Determine the [X, Y] coordinate at the center of the cell enclosing the given text.  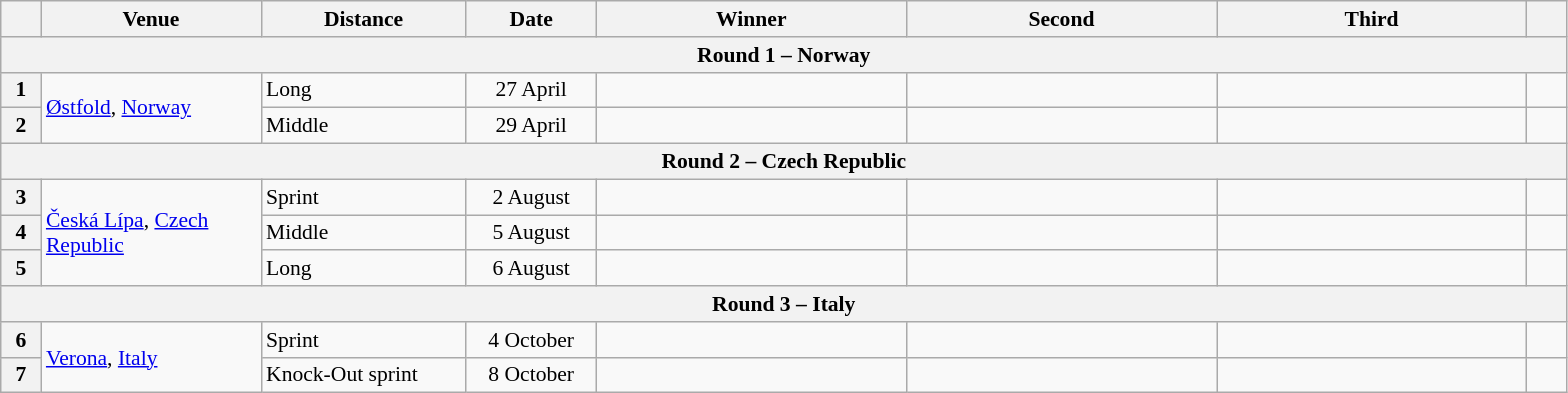
2 August [531, 197]
5 [21, 269]
6 [21, 340]
4 October [531, 340]
Round 1 – Norway [784, 55]
2 [21, 126]
Round 2 – Czech Republic [784, 162]
Third [1371, 19]
7 [21, 375]
27 April [531, 90]
3 [21, 197]
Knock-Out sprint [364, 375]
1 [21, 90]
Second [1061, 19]
Distance [364, 19]
Date [531, 19]
Česká Lípa, Czech Republic [151, 232]
Østfold, Norway [151, 108]
8 October [531, 375]
Verona, Italy [151, 358]
4 [21, 233]
5 August [531, 233]
29 April [531, 126]
6 August [531, 269]
Venue [151, 19]
Winner [751, 19]
Round 3 – Italy [784, 304]
